Scan for the cell matching the given text and deliver its (x, y) coordinate at center. 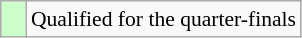
Qualified for the quarter-finals (164, 19)
